Extract the [x, y] coordinate from the center of the cell holding the provided text.  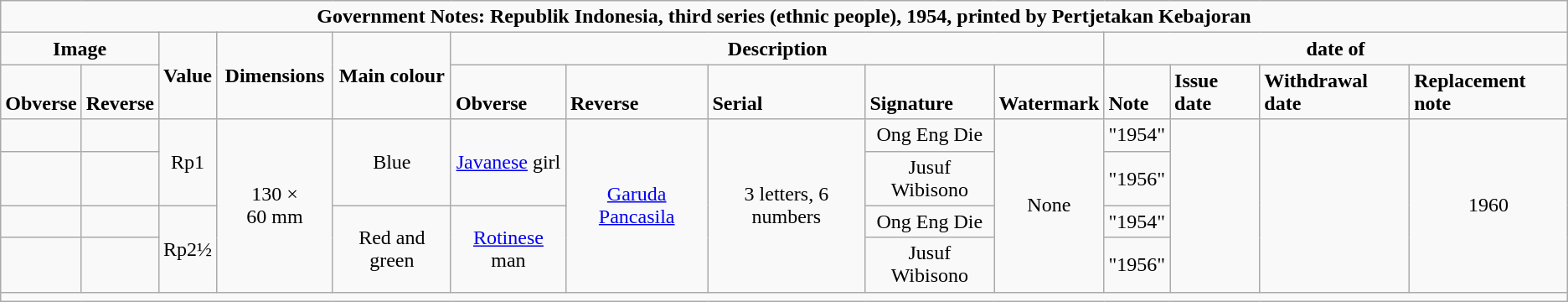
Dimensions [275, 75]
Serial [787, 92]
Note [1137, 92]
None [1049, 206]
Issue date [1215, 92]
Withdrawal date [1335, 92]
Rp2½ [188, 248]
Government Notes: Republik Indonesia, third series (ethnic people), 1954, printed by Pertjetakan Kebajoran [784, 17]
Signature [930, 92]
Main colour [392, 75]
Watermark [1049, 92]
Description [777, 49]
Garuda Pancasila [637, 206]
Javanese girl [508, 163]
Red and green [392, 248]
Replacement note [1489, 92]
1960 [1489, 206]
Value [188, 75]
Image [80, 49]
Blue [392, 163]
130 × 60 mm [275, 206]
Rp1 [188, 163]
3 letters, 6 numbers [787, 206]
Rotinese man [508, 248]
date of [1335, 49]
